For the text-containing cell, return its midpoint in (x, y) coordinate format. 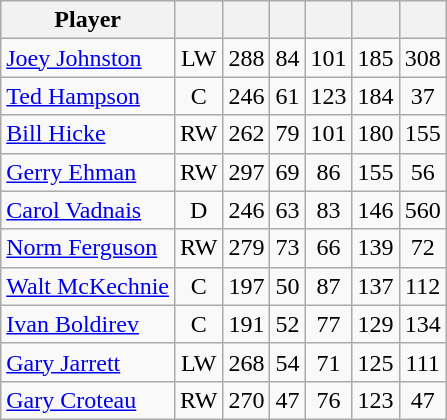
184 (376, 96)
134 (422, 324)
87 (328, 286)
71 (328, 362)
560 (422, 210)
137 (376, 286)
37 (422, 96)
Bill Hicke (88, 134)
125 (376, 362)
270 (246, 400)
83 (328, 210)
112 (422, 286)
61 (288, 96)
Carol Vadnais (88, 210)
Walt McKechnie (88, 286)
268 (246, 362)
69 (288, 172)
Gerry Ehman (88, 172)
73 (288, 248)
50 (288, 286)
72 (422, 248)
Gary Croteau (88, 400)
Norm Ferguson (88, 248)
185 (376, 58)
129 (376, 324)
63 (288, 210)
180 (376, 134)
139 (376, 248)
Ted Hampson (88, 96)
279 (246, 248)
308 (422, 58)
52 (288, 324)
191 (246, 324)
76 (328, 400)
Gary Jarrett (88, 362)
Ivan Boldirev (88, 324)
54 (288, 362)
Joey Johnston (88, 58)
66 (328, 248)
84 (288, 58)
86 (328, 172)
197 (246, 286)
D (198, 210)
111 (422, 362)
79 (288, 134)
56 (422, 172)
Player (88, 20)
297 (246, 172)
77 (328, 324)
146 (376, 210)
262 (246, 134)
288 (246, 58)
